Detect which cell encompasses the target text, then output its (X, Y) center coordinate. 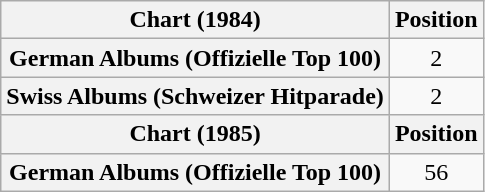
Swiss Albums (Schweizer Hitparade) (196, 96)
Chart (1985) (196, 134)
Chart (1984) (196, 20)
56 (436, 172)
